Pinpoint the cell where the given text exists, returning its (X, Y) midpoint coordinate. 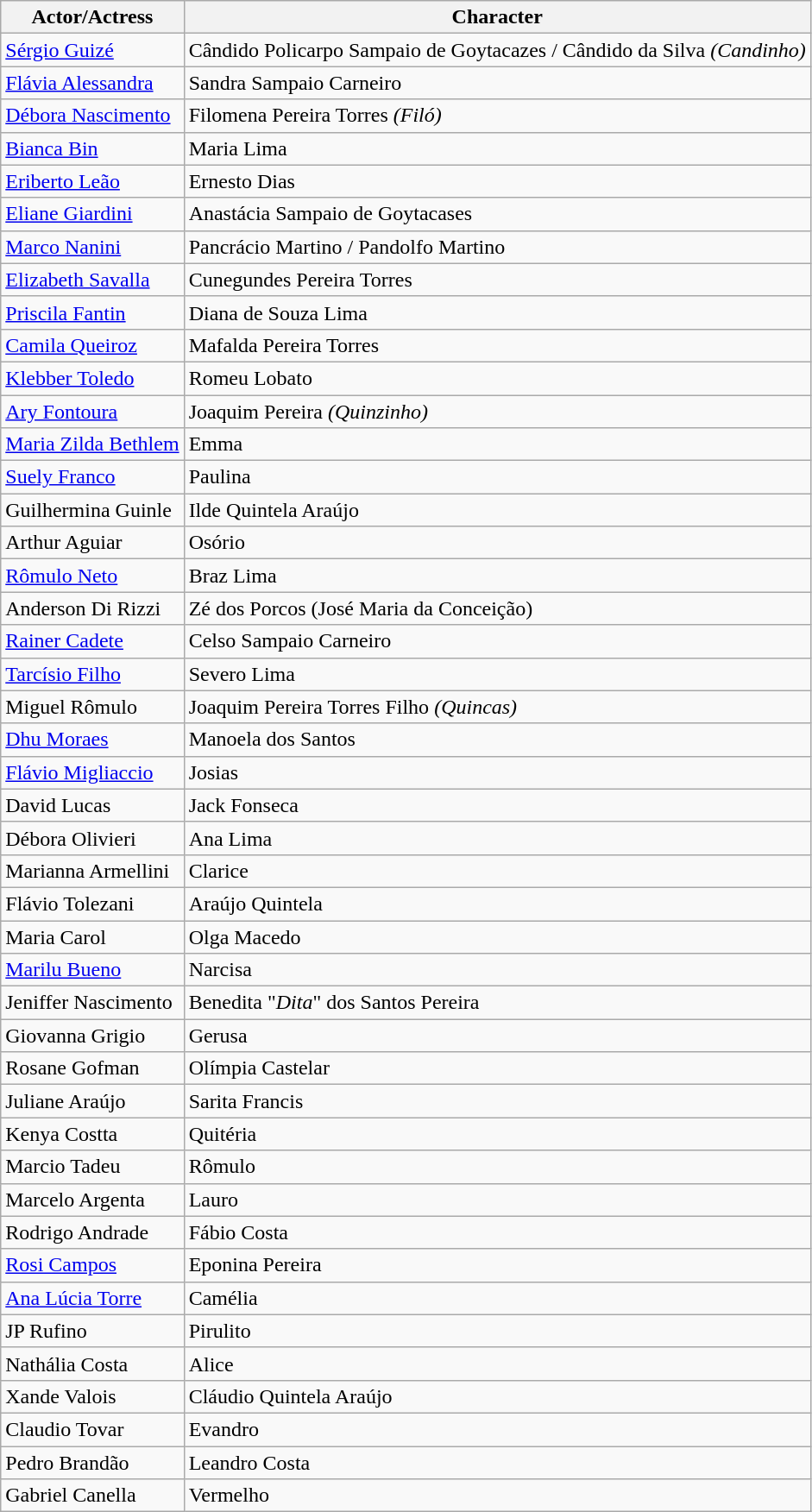
Fábio Costa (497, 1232)
Joaquim Pereira Torres Filho (Quincas) (497, 707)
Rainer Cadete (92, 641)
Emma (497, 444)
Rodrigo Andrade (92, 1232)
Alice (497, 1364)
Marianna Armellini (92, 871)
Benedita "Dita" dos Santos Pereira (497, 1003)
Anderson Di Rizzi (92, 608)
Manoela dos Santos (497, 740)
Maria Lima (497, 148)
Claudio Tovar (92, 1429)
Romeu Lobato (497, 378)
Gabriel Canella (92, 1496)
Ilde Quintela Araújo (497, 510)
Severo Lima (497, 674)
Rosi Campos (92, 1265)
Filomena Pereira Torres (Filó) (497, 116)
Eponina Pereira (497, 1265)
Marcelo Argenta (92, 1200)
Miguel Rômulo (92, 707)
Josias (497, 772)
Suely Franco (92, 477)
Marcio Tadeu (92, 1167)
Camélia (497, 1298)
Cunegundes Pereira Torres (497, 280)
Marco Nanini (92, 247)
Celso Sampaio Carneiro (497, 641)
Sérgio Guizé (92, 50)
Vermelho (497, 1496)
Clarice (497, 871)
Braz Lima (497, 576)
Olímpia Castelar (497, 1068)
Quitéria (497, 1134)
Kenya Costta (92, 1134)
Evandro (497, 1429)
Débora Olivieri (92, 838)
Flávia Alessandra (92, 83)
Flávio Tolezani (92, 904)
Sarita Francis (497, 1101)
JP Rufino (92, 1331)
Marilu Bueno (92, 970)
Actor/Actress (92, 17)
Ana Lúcia Torre (92, 1298)
Ary Fontoura (92, 412)
David Lucas (92, 805)
Maria Carol (92, 936)
Nathália Costa (92, 1364)
Paulina (497, 477)
Klebber Toledo (92, 378)
Jeniffer Nascimento (92, 1003)
Character (497, 17)
Jack Fonseca (497, 805)
Dhu Moraes (92, 740)
Rômulo (497, 1167)
Ana Lima (497, 838)
Anastácia Sampaio de Goytacases (497, 214)
Guilhermina Guinle (92, 510)
Rosane Gofman (92, 1068)
Araújo Quintela (497, 904)
Osório (497, 543)
Bianca Bin (92, 148)
Ernesto Dias (497, 181)
Pancrácio Martino / Pandolfo Martino (497, 247)
Olga Macedo (497, 936)
Camila Queiroz (92, 345)
Pedro Brandão (92, 1463)
Lauro (497, 1200)
Maria Zilda Bethlem (92, 444)
Arthur Aguiar (92, 543)
Flávio Migliaccio (92, 772)
Elizabeth Savalla (92, 280)
Zé dos Porcos (José Maria da Conceição) (497, 608)
Cláudio Quintela Araújo (497, 1396)
Gerusa (497, 1036)
Giovanna Grigio (92, 1036)
Débora Nascimento (92, 116)
Narcisa (497, 970)
Rômulo Neto (92, 576)
Tarcísio Filho (92, 674)
Eriberto Leão (92, 181)
Cândido Policarpo Sampaio de Goytacazes / Cândido da Silva (Candinho) (497, 50)
Leandro Costa (497, 1463)
Eliane Giardini (92, 214)
Pirulito (497, 1331)
Diana de Souza Lima (497, 312)
Mafalda Pereira Torres (497, 345)
Juliane Araújo (92, 1101)
Priscila Fantin (92, 312)
Sandra Sampaio Carneiro (497, 83)
Xande Valois (92, 1396)
Joaquim Pereira (Quinzinho) (497, 412)
